Identify which cell holds the provided text, then report its [X, Y] central coordinate. 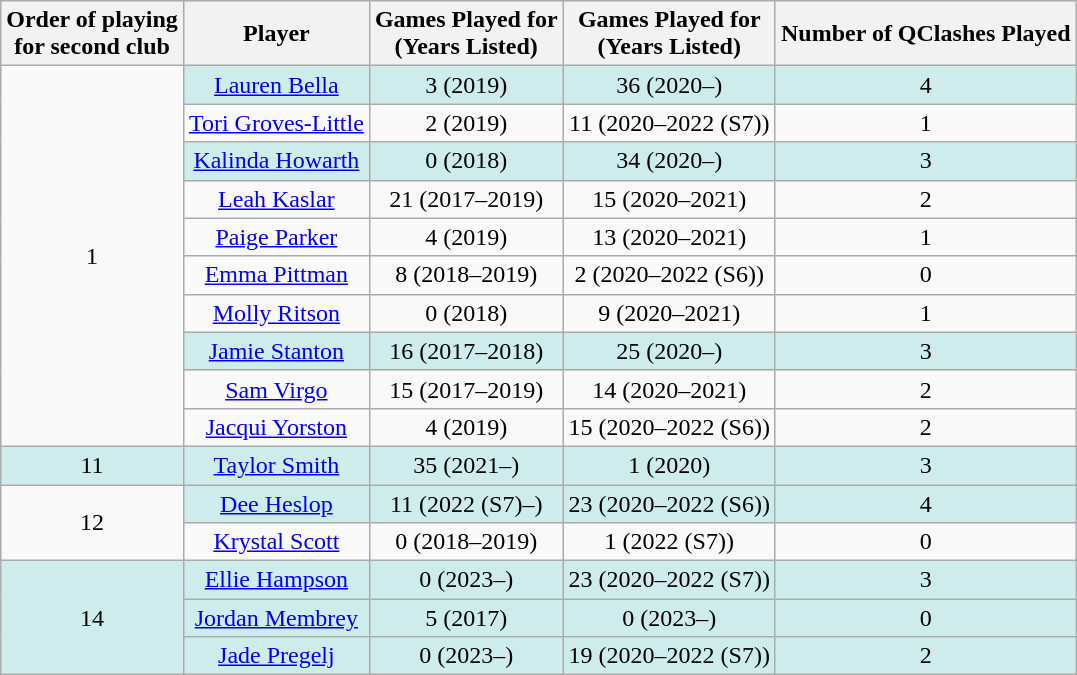
11 (2022 (S7)–) [466, 503]
1 (2020) [669, 465]
Lauren Bella [276, 85]
16 (2017–2018) [466, 351]
9 (2020–2021) [669, 313]
36 (2020–) [669, 85]
15 (2020–2021) [669, 199]
2 (2019) [466, 123]
19 (2020–2022 (S7)) [669, 656]
11 (2020–2022 (S7)) [669, 123]
Emma Pittman [276, 275]
Sam Virgo [276, 389]
Player [276, 34]
5 (2017) [466, 618]
Order of playingfor second club [92, 34]
Jordan Membrey [276, 618]
35 (2021–) [466, 465]
1 (2022 (S7)) [669, 542]
11 [92, 465]
3 (2019) [466, 85]
Krystal Scott [276, 542]
Molly Ritson [276, 313]
Leah Kaslar [276, 199]
13 (2020–2021) [669, 237]
34 (2020–) [669, 161]
Ellie Hampson [276, 580]
14 [92, 618]
23 (2020–2022 (S7)) [669, 580]
8 (2018–2019) [466, 275]
25 (2020–) [669, 351]
Tori Groves-Little [276, 123]
Jade Pregelj [276, 656]
Jamie Stanton [276, 351]
Paige Parker [276, 237]
Kalinda Howarth [276, 161]
Jacqui Yorston [276, 427]
Taylor Smith [276, 465]
0 (2018–2019) [466, 542]
14 (2020–2021) [669, 389]
21 (2017–2019) [466, 199]
Number of QClashes Played [926, 34]
15 (2020–2022 (S6)) [669, 427]
12 [92, 522]
2 (2020–2022 (S6)) [669, 275]
Dee Heslop [276, 503]
23 (2020–2022 (S6)) [669, 503]
15 (2017–2019) [466, 389]
